Output the [x, y] coordinate of the center of the cell containing the given text.  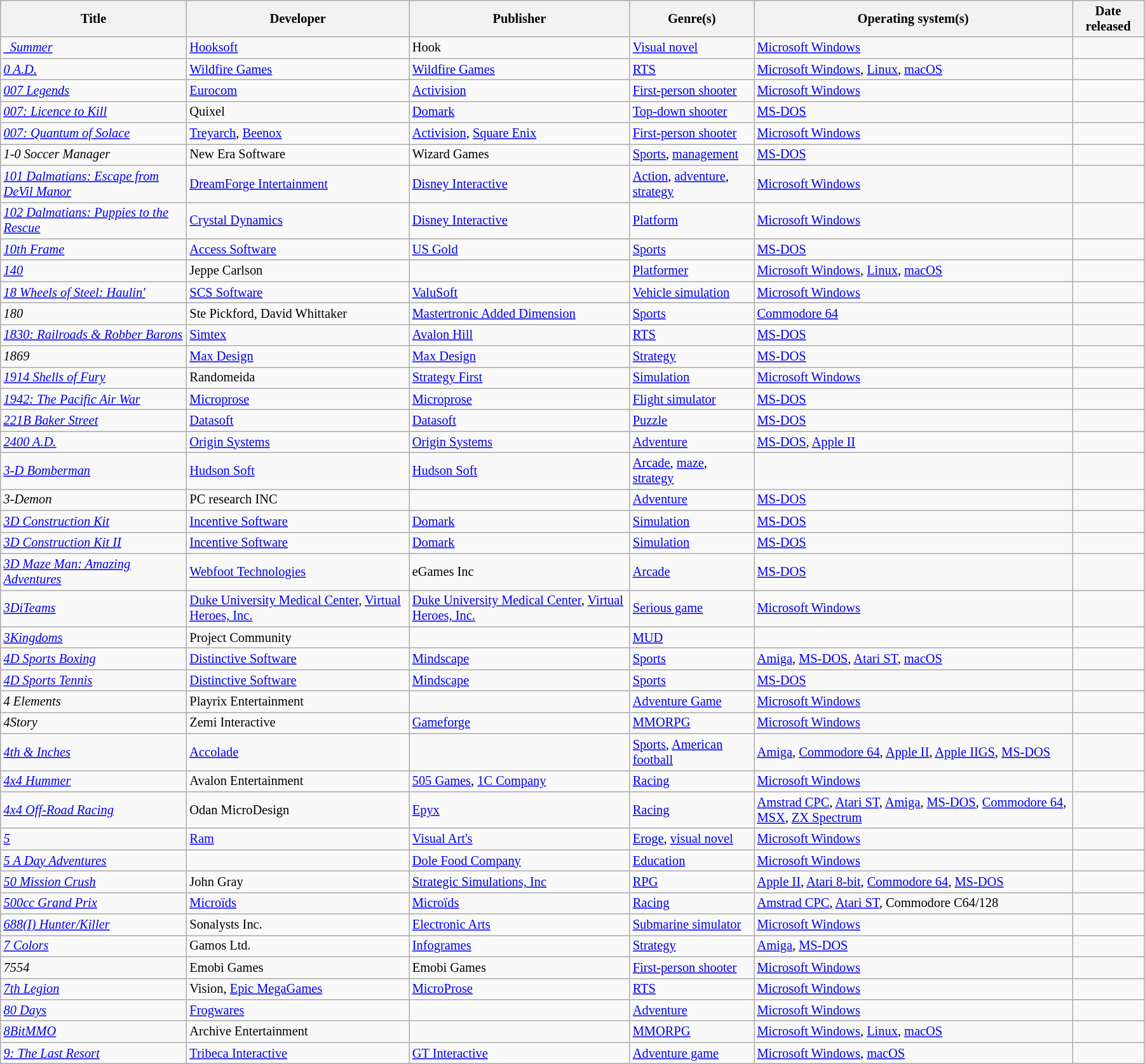
Microsoft Windows, macOS [914, 1053]
500cc Grand Prix [94, 903]
Vehicle simulation [692, 292]
Zemi Interactive [298, 723]
50 Mission Crush [94, 882]
505 Games, 1C Company [520, 781]
3-Demon [94, 500]
688(I) Hunter/Killer [94, 925]
Eroge, visual novel [692, 839]
SCS Software [298, 292]
Crystal Dynamics [298, 221]
18 Wheels of Steel: Haulin' [94, 292]
Amiga, Commodore 64, Apple II, Apple IIGS, MS-DOS [914, 752]
Strategic Simulations, Inc [520, 882]
2400 A.D. [94, 442]
Treyarch, Beenox [298, 133]
Frogwares [298, 1010]
Puzzle [692, 420]
Amiga, MS-DOS [914, 946]
US Gold [520, 249]
Serious game [692, 608]
7554 [94, 967]
Hook [520, 48]
4x4 Hummer [94, 781]
Playrix Entertainment [298, 702]
Mastertronic Added Dimension [520, 313]
Wizard Games [520, 154]
Eurocom [298, 90]
Genre(s) [692, 18]
8BitMMO [94, 1032]
MUD [692, 638]
Avalon Hill [520, 335]
9: The Last Resort [94, 1053]
Platformer [692, 271]
007: Licence to Kill [94, 112]
221B Baker Street [94, 420]
PC research INC [298, 500]
Action, adventure, strategy [692, 184]
80 Days [94, 1010]
4D Sports Tennis [94, 680]
Developer [298, 18]
Sonalysts Inc. [298, 925]
1869 [94, 357]
1914 Shells of Fury [94, 378]
Webfoot Technologies [298, 571]
Visual Art's [520, 839]
Infogrames [520, 946]
Odan MicroDesign [298, 810]
10th Frame [94, 249]
eGames Inc [520, 571]
GT Interactive [520, 1053]
Sports, American football [692, 752]
3Kingdoms [94, 638]
Access Software [298, 249]
Accolade [298, 752]
Archive Entertainment [298, 1032]
3D Construction Kit II [94, 543]
MS-DOS, Apple II [914, 442]
Arcade [692, 571]
RPG [692, 882]
DreamForge Intertainment [298, 184]
Tribeca Interactive [298, 1053]
Operating system(s) [914, 18]
Hooksoft [298, 48]
3D Construction Kit [94, 521]
Title [94, 18]
Submarine simulator [692, 925]
4Story [94, 723]
1942: The Pacific Air War [94, 399]
MicroProse [520, 989]
Education [692, 861]
3D Maze Man: Amazing Adventures [94, 571]
Publisher [520, 18]
Apple II, Atari 8-bit, Commodore 64, MS-DOS [914, 882]
140 [94, 271]
Date released [1108, 18]
Epyx [520, 810]
3DiTeams [94, 608]
Arcade, maze, strategy [692, 471]
Quixel [298, 112]
Activision [520, 90]
007 Legends [94, 90]
Electronic Arts [520, 925]
5 [94, 839]
Simtex [298, 335]
Amstrad CPC, Atari ST, Amiga, MS-DOS, Commodore 64, MSX, ZX Spectrum [914, 810]
Activision, Square Enix [520, 133]
101 Dalmatians: Escape from DeVil Manor [94, 184]
Visual novel [692, 48]
4D Sports Boxing [94, 658]
Dole Food Company [520, 861]
4th & Inches [94, 752]
Avalon Entertainment [298, 781]
_Summer [94, 48]
3-D Bomberman [94, 471]
New Era Software [298, 154]
Amiga, MS-DOS, Atari ST, macOS [914, 658]
Ram [298, 839]
Adventure game [692, 1053]
Ste Pickford, David Whittaker [298, 313]
180 [94, 313]
Flight simulator [692, 399]
Sports, management [692, 154]
1830: Railroads & Robber Barons [94, 335]
Gamos Ltd. [298, 946]
102 Dalmatians: Puppies to the Rescue [94, 221]
7th Legion [94, 989]
Adventure Game [692, 702]
Platform [692, 221]
Jeppe Carlson [298, 271]
7 Colors [94, 946]
007: Quantum of Solace [94, 133]
0 A.D. [94, 69]
Amstrad CPC, Atari ST, Commodore C64/128 [914, 903]
4x4 Off-Road Racing [94, 810]
John Gray [298, 882]
Project Community [298, 638]
4 Elements [94, 702]
Gameforge [520, 723]
Randomeida [298, 378]
Vision, Epic MegaGames [298, 989]
Commodore 64 [914, 313]
1-0 Soccer Manager [94, 154]
Strategy First [520, 378]
Top-down shooter [692, 112]
5 A Day Adventures [94, 861]
ValuSoft [520, 292]
